From the cell containing the given text, extract its center point as (x, y) coordinate. 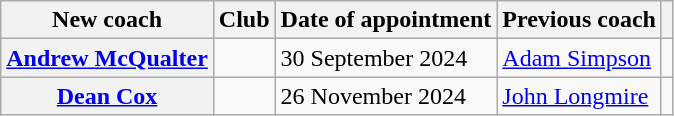
30 September 2024 (386, 58)
Club (244, 20)
Dean Cox (108, 96)
New coach (108, 20)
John Longmire (580, 96)
Previous coach (580, 20)
Date of appointment (386, 20)
Adam Simpson (580, 58)
Andrew McQualter (108, 58)
26 November 2024 (386, 96)
